Scan for the cell matching the given text and deliver its [x, y] coordinate at center. 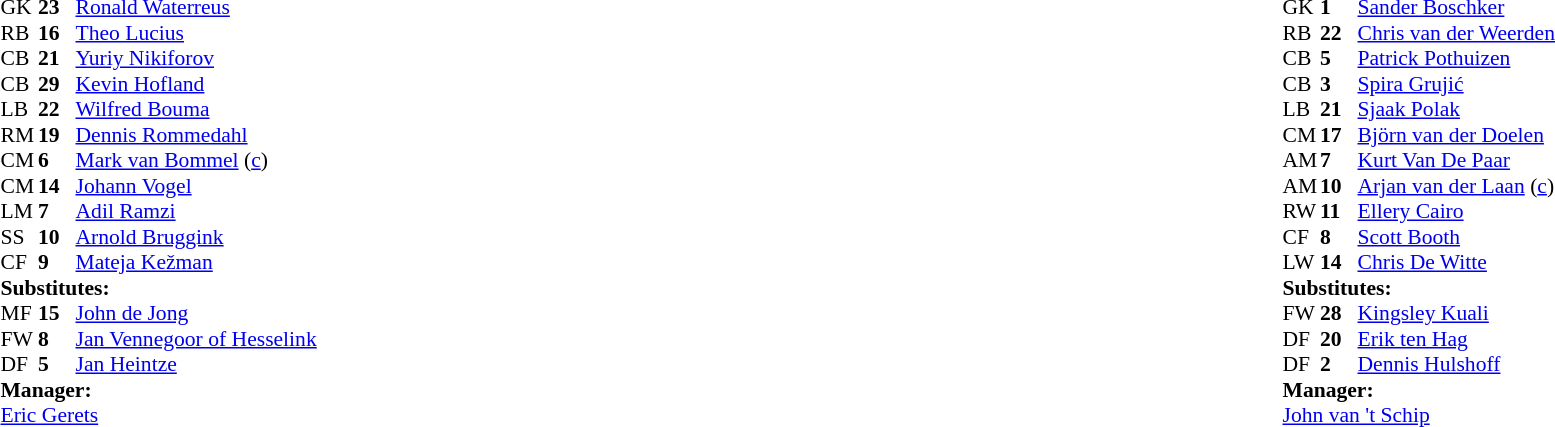
Kurt Van De Paar [1456, 161]
Mark van Bommel (c) [196, 161]
Johann Vogel [196, 186]
19 [57, 135]
Jan Vennegoor of Hesselink [196, 339]
MF [19, 313]
Spira Grujić [1456, 84]
Chris van der Weerden [1456, 33]
John de Jong [196, 313]
Theo Lucius [196, 33]
28 [1339, 313]
Dennis Hulshoff [1456, 365]
Dennis Rommedahl [196, 135]
LW [1302, 263]
Björn van der Doelen [1456, 135]
Erik ten Hag [1456, 339]
15 [57, 313]
Yuriy Nikiforov [196, 59]
Sjaak Polak [1456, 109]
11 [1339, 211]
Ellery Cairo [1456, 211]
Arjan van der Laan (c) [1456, 186]
Jan Heintze [196, 365]
6 [57, 161]
Kevin Hofland [196, 84]
3 [1339, 84]
RW [1302, 211]
RM [19, 135]
16 [57, 33]
SS [19, 237]
LM [19, 211]
29 [57, 84]
Chris De Witte [1456, 263]
Patrick Pothuizen [1456, 59]
20 [1339, 339]
9 [57, 263]
Wilfred Bouma [196, 109]
Arnold Bruggink [196, 237]
2 [1339, 365]
Scott Booth [1456, 237]
Adil Ramzi [196, 211]
17 [1339, 135]
Kingsley Kuali [1456, 313]
Mateja Kežman [196, 263]
